Return the (x, y) coordinate for the center point of the cell that contains the specified text.  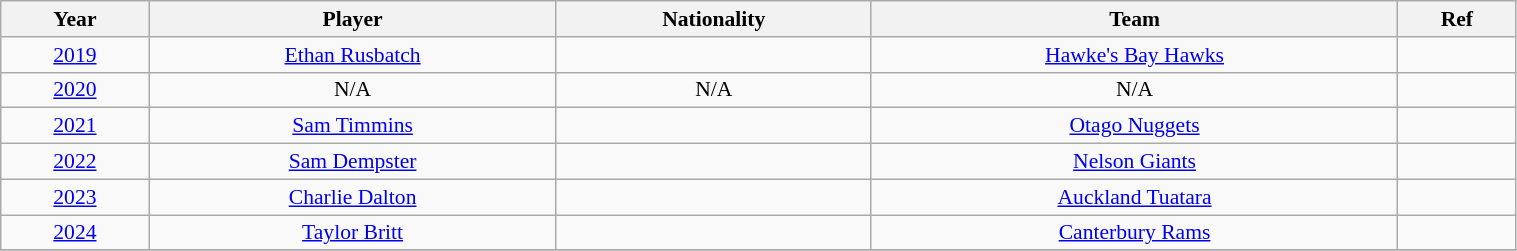
2020 (75, 90)
Nationality (714, 19)
2023 (75, 197)
2022 (75, 162)
Hawke's Bay Hawks (1134, 55)
Nelson Giants (1134, 162)
Sam Dempster (352, 162)
Auckland Tuatara (1134, 197)
2024 (75, 233)
Canterbury Rams (1134, 233)
2019 (75, 55)
Ethan Rusbatch (352, 55)
Player (352, 19)
Year (75, 19)
Ref (1457, 19)
Taylor Britt (352, 233)
2021 (75, 126)
Charlie Dalton (352, 197)
Sam Timmins (352, 126)
Otago Nuggets (1134, 126)
Team (1134, 19)
